Extract the [x, y] coordinate from the center of the cell holding the provided text.  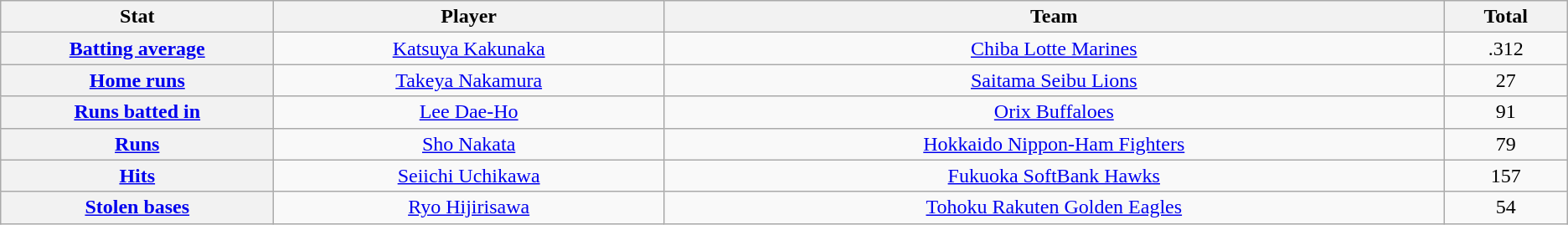
Lee Dae-Ho [469, 112]
Tohoku Rakuten Golden Eagles [1055, 207]
Runs batted in [137, 112]
Player [469, 17]
Saitama Seibu Lions [1055, 80]
Ryo Hijirisawa [469, 207]
Takeya Nakamura [469, 80]
Team [1055, 17]
Total [1506, 17]
Hokkaido Nippon-Ham Fighters [1055, 144]
Seiichi Uchikawa [469, 176]
Sho Nakata [469, 144]
Chiba Lotte Marines [1055, 49]
Hits [137, 176]
54 [1506, 207]
Katsuya Kakunaka [469, 49]
Stolen bases [137, 207]
157 [1506, 176]
.312 [1506, 49]
Fukuoka SoftBank Hawks [1055, 176]
Batting average [137, 49]
91 [1506, 112]
Orix Buffaloes [1055, 112]
Runs [137, 144]
Stat [137, 17]
Home runs [137, 80]
79 [1506, 144]
27 [1506, 80]
